Provide the (x, y) coordinate of the cell's center where the given text is located.  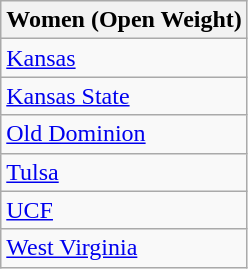
Old Dominion (124, 134)
West Virginia (124, 248)
Tulsa (124, 172)
Kansas (124, 58)
Women (Open Weight) (124, 20)
UCF (124, 210)
Kansas State (124, 96)
